For the text-containing cell, return its midpoint in (X, Y) coordinate format. 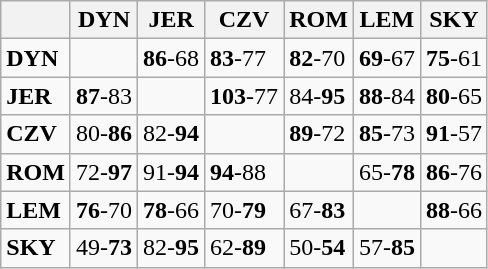
78-66 (172, 210)
76-70 (104, 210)
49-73 (104, 248)
94-88 (244, 172)
82-70 (319, 58)
70-79 (244, 210)
67-83 (319, 210)
82-95 (172, 248)
75-61 (454, 58)
50-54 (319, 248)
87-83 (104, 96)
89-72 (319, 134)
88-84 (386, 96)
83-77 (244, 58)
86-76 (454, 172)
91-94 (172, 172)
57-85 (386, 248)
80-86 (104, 134)
84-95 (319, 96)
72-97 (104, 172)
82-94 (172, 134)
62-89 (244, 248)
85-73 (386, 134)
69-67 (386, 58)
103-77 (244, 96)
86-68 (172, 58)
65-78 (386, 172)
88-66 (454, 210)
91-57 (454, 134)
80-65 (454, 96)
